Extract the (x, y) coordinate from the center of the cell holding the provided text.  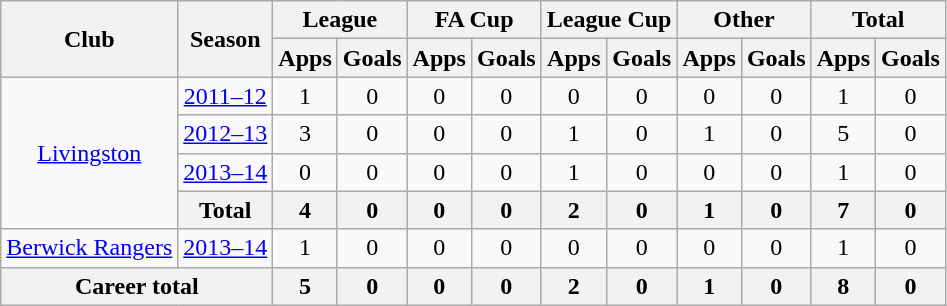
2012–13 (226, 134)
Livingston (90, 153)
4 (305, 210)
3 (305, 134)
Other (744, 20)
2011–12 (226, 96)
7 (843, 210)
Season (226, 39)
Berwick Rangers (90, 248)
Career total (137, 286)
League Cup (609, 20)
Club (90, 39)
FA Cup (474, 20)
League (340, 20)
8 (843, 286)
